Search for the cell housing the specified text and yield its [x, y] center coordinate. 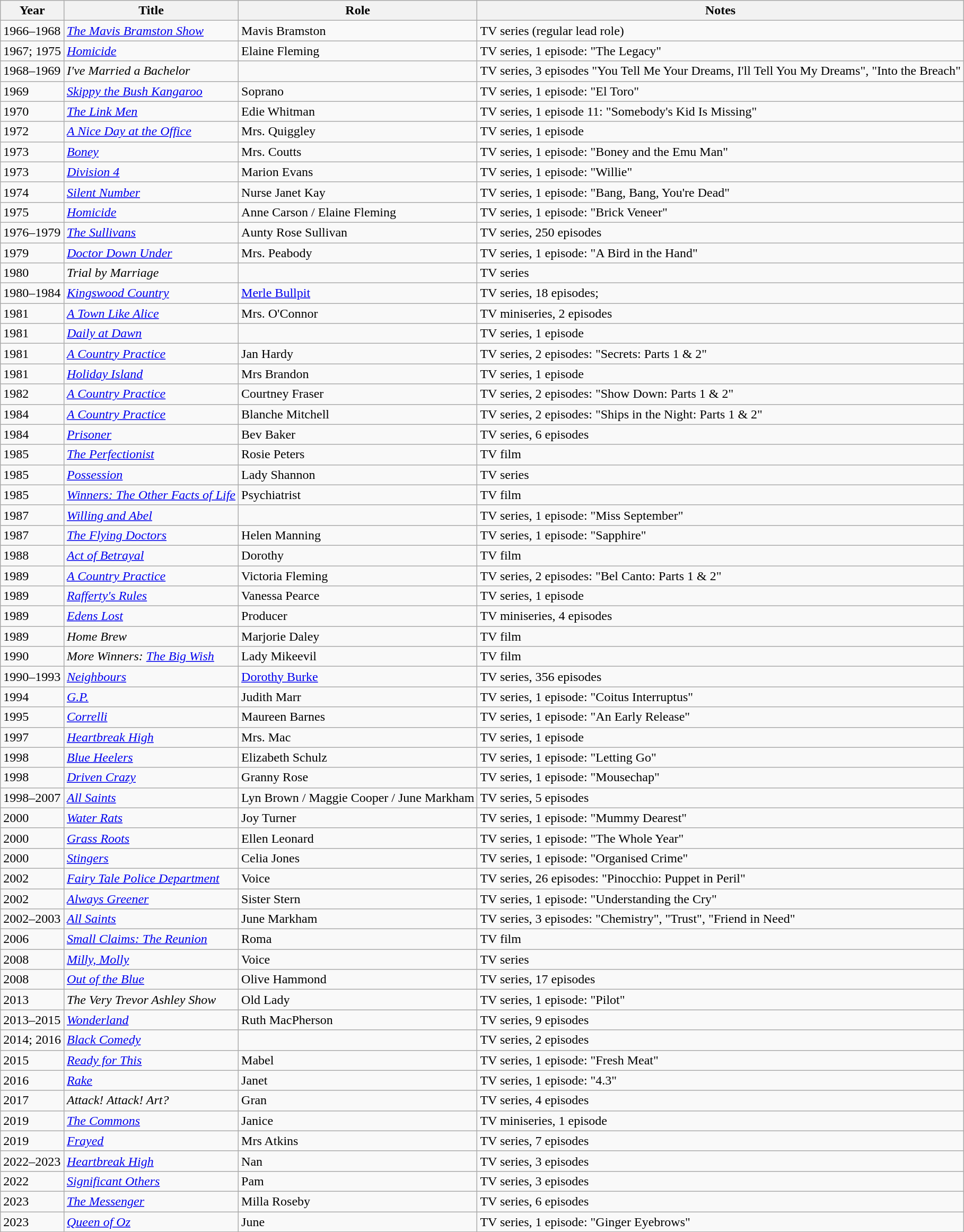
TV series, 1 episode: "An Early Release" [720, 717]
Jan Hardy [358, 354]
Merle Bullpit [358, 293]
TV series, 1 episode: "Sapphire" [720, 535]
1980–1984 [32, 293]
Stingers [151, 858]
TV series, 5 episodes [720, 798]
1969 [32, 91]
TV series, 1 episode: "Bang, Bang, You're Dead" [720, 192]
Notes [720, 11]
Fairy Tale Police Department [151, 878]
Ready for This [151, 1060]
TV series, 2 episodes: "Show Down: Parts 1 & 2" [720, 394]
Frayed [151, 1141]
1995 [32, 717]
TV series, 17 episodes [720, 980]
Anne Carson / Elaine Fleming [358, 212]
Sister Stern [358, 899]
Bev Baker [358, 434]
A Nice Day at the Office [151, 132]
1976–1979 [32, 232]
Rake [151, 1080]
TV series, 1 episode: "Willie" [720, 172]
Milly, Molly [151, 959]
I've Married a Bachelor [151, 71]
1970 [32, 111]
Division 4 [151, 172]
2013–2015 [32, 1020]
Silent Number [151, 192]
1972 [32, 132]
TV series, 1 episode: "Pilot" [720, 1000]
Soprano [358, 91]
1990–1993 [32, 677]
Holiday Island [151, 374]
2015 [32, 1060]
Lady Shannon [358, 475]
Maureen Barnes [358, 717]
Dorothy [358, 555]
2013 [32, 1000]
Courtney Fraser [358, 394]
Pam [358, 1181]
Lyn Brown / Maggie Cooper / June Markham [358, 798]
Helen Manning [358, 535]
Boney [151, 152]
1979 [32, 253]
Mrs. Coutts [358, 152]
Producer [358, 616]
Queen of Oz [151, 1221]
Lady Mikeevil [358, 657]
2006 [32, 939]
The Messenger [151, 1201]
Edie Whitman [358, 111]
Rafferty's Rules [151, 596]
1966–1968 [32, 31]
Edens Lost [151, 616]
TV series, 1 episode: "Boney and the Emu Man" [720, 152]
Correlli [151, 717]
Out of the Blue [151, 980]
1975 [32, 212]
Milla Roseby [358, 1201]
Dorothy Burke [358, 677]
Act of Betrayal [151, 555]
2022–2023 [32, 1161]
Possession [151, 475]
TV series, 2 episodes: "Ships in the Night: Parts 1 & 2" [720, 414]
Ruth MacPherson [358, 1020]
TV series, 1 episode: "El Toro" [720, 91]
Blue Heelers [151, 757]
A Town Like Alice [151, 313]
Mrs. O'Connor [358, 313]
Roma [358, 939]
Neighbours [151, 677]
TV series, 1 episode: "The Legacy" [720, 51]
Black Comedy [151, 1040]
Gran [358, 1100]
Attack! Attack! Art? [151, 1100]
Skippy the Bush Kangaroo [151, 91]
Role [358, 11]
TV series, 2 episodes [720, 1040]
TV series, 4 episodes [720, 1100]
TV series, 1 episode: "Organised Crime" [720, 858]
TV series, 3 episodes: "Chemistry", "Trust", "Friend in Need" [720, 919]
Driven Crazy [151, 777]
Year [32, 11]
TV series, 2 episodes: "Bel Canto: Parts 1 & 2" [720, 575]
1998–2007 [32, 798]
1967; 1975 [32, 51]
Granny Rose [358, 777]
TV series, 1 episode: "The Whole Year" [720, 838]
TV series, 26 episodes: "Pinocchio: Puppet in Peril" [720, 878]
Ellen Leonard [358, 838]
Judith Marr [358, 697]
Grass Roots [151, 838]
Mrs. Peabody [358, 253]
Marion Evans [358, 172]
2014; 2016 [32, 1040]
TV series, 1 episode: "Brick Veneer" [720, 212]
TV series, 250 episodes [720, 232]
Trial by Marriage [151, 273]
TV series, 3 episodes "You Tell Me Your Dreams, I'll Tell You My Dreams", "Into the Breach" [720, 71]
1990 [32, 657]
Marjorie Daley [358, 636]
TV series, 1 episode: "Ginger Eyebrows" [720, 1221]
TV series, 1 episode: "4.3" [720, 1080]
1980 [32, 273]
The Mavis Bramston Show [151, 31]
Mrs Atkins [358, 1141]
G.P. [151, 697]
Nurse Janet Kay [358, 192]
Blanche Mitchell [358, 414]
TV series, 1 episode: "Understanding the Cry" [720, 899]
Psychiatrist [358, 495]
Janice [358, 1121]
1994 [32, 697]
Mrs. Mac [358, 737]
1997 [32, 737]
June [358, 1221]
TV series, 1 episode: "A Bird in the Hand" [720, 253]
TV series, 356 episodes [720, 677]
Mabel [358, 1060]
TV series, 9 episodes [720, 1020]
Rosie Peters [358, 455]
Aunty Rose Sullivan [358, 232]
1968–1969 [32, 71]
TV miniseries, 4 episodes [720, 616]
TV miniseries, 2 episodes [720, 313]
1982 [32, 394]
2022 [32, 1181]
Old Lady [358, 1000]
TV series, 2 episodes: "Secrets: Parts 1 & 2" [720, 354]
Nan [358, 1161]
Joy Turner [358, 818]
TV series, 1 episode 11: "Somebody's Kid Is Missing" [720, 111]
Vanessa Pearce [358, 596]
Mavis Bramston [358, 31]
TV series, 1 episode: "Fresh Meat" [720, 1060]
Victoria Fleming [358, 575]
Willing and Abel [151, 515]
Daily at Dawn [151, 334]
2002–2003 [32, 919]
Water Rats [151, 818]
2017 [32, 1100]
TV series, 7 episodes [720, 1141]
Kingswood Country [151, 293]
Mrs Brandon [358, 374]
More Winners: The Big Wish [151, 657]
TV series, 1 episode: "Coitus Interruptus" [720, 697]
Elizabeth Schulz [358, 757]
Always Greener [151, 899]
TV series, 1 episode: "Mousechap" [720, 777]
Janet [358, 1080]
The Flying Doctors [151, 535]
The Commons [151, 1121]
TV series, 1 episode: "Miss September" [720, 515]
2016 [32, 1080]
TV series, 1 episode: "Mummy Dearest" [720, 818]
TV series, 18 episodes; [720, 293]
Doctor Down Under [151, 253]
TV miniseries, 1 episode [720, 1121]
Olive Hammond [358, 980]
Mrs. Quiggley [358, 132]
Wonderland [151, 1020]
1974 [32, 192]
1988 [32, 555]
Title [151, 11]
Celia Jones [358, 858]
TV series (regular lead role) [720, 31]
Home Brew [151, 636]
Significant Others [151, 1181]
The Link Men [151, 111]
Prisoner [151, 434]
TV series, 1 episode: "Letting Go" [720, 757]
The Very Trevor Ashley Show [151, 1000]
The Perfectionist [151, 455]
The Sullivans [151, 232]
Elaine Fleming [358, 51]
Winners: The Other Facts of Life [151, 495]
Small Claims: The Reunion [151, 939]
June Markham [358, 919]
